Extract the (X, Y) coordinate from the center of the cell holding the provided text.  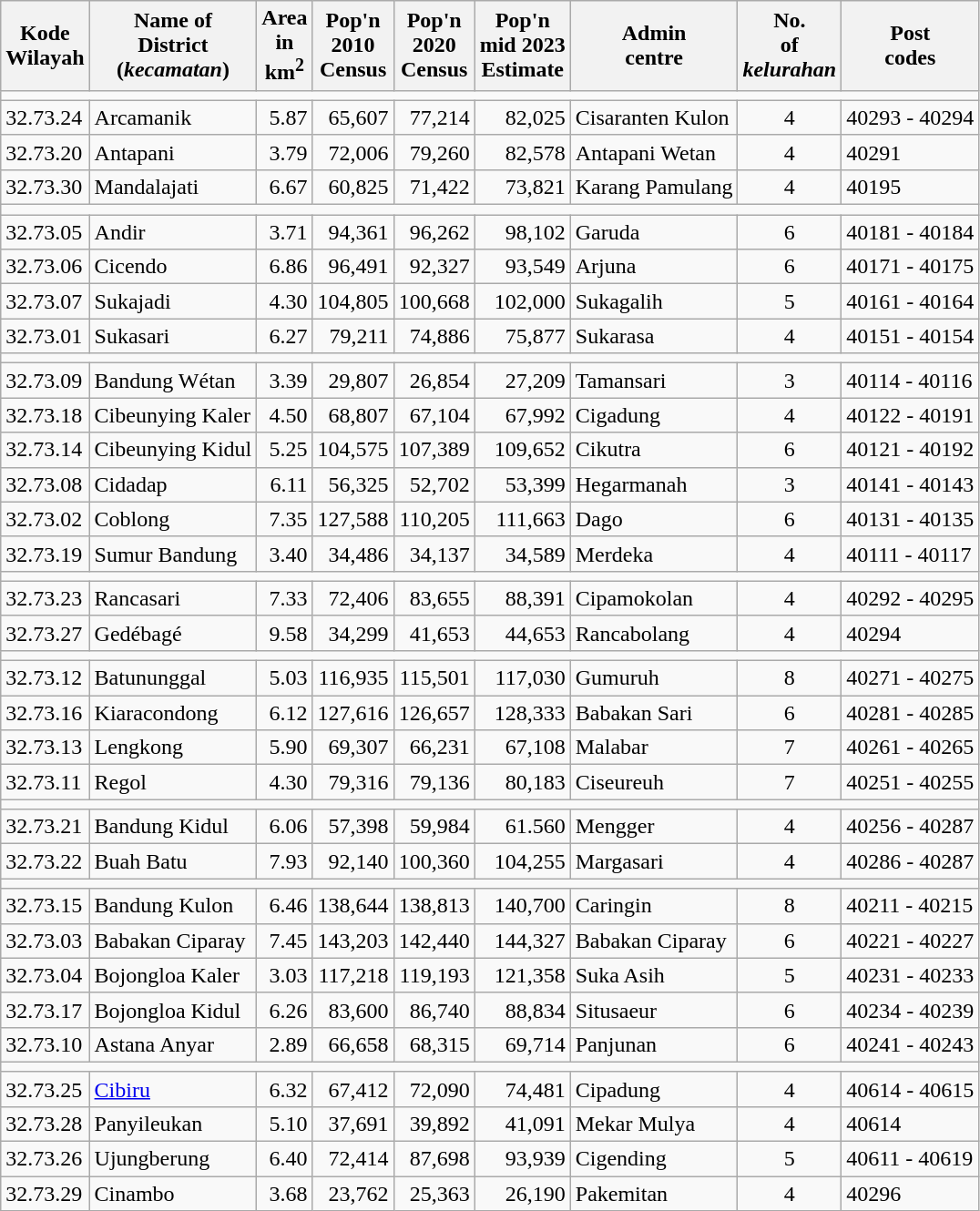
107,389 (434, 450)
Gumuruh (654, 678)
32.73.27 (46, 633)
144,327 (523, 941)
88,391 (523, 598)
41,091 (523, 1124)
Pakemitan (654, 1194)
40234 - 40239 (911, 1010)
40241 - 40243 (911, 1044)
Rancasari (173, 598)
82,578 (523, 152)
104,805 (353, 301)
32.73.18 (46, 415)
Tamansari (654, 381)
92,140 (353, 861)
126,657 (434, 713)
3.68 (284, 1194)
40261 - 40265 (911, 748)
2.89 (284, 1044)
72,414 (353, 1159)
59,984 (434, 827)
Babakan Sari (654, 713)
7.93 (284, 861)
6.32 (284, 1089)
96,491 (353, 267)
40211 - 40215 (911, 906)
40231 - 40233 (911, 975)
Dago (654, 519)
96,262 (434, 232)
Cibeunying Kaler (173, 415)
44,653 (523, 633)
32.73.17 (46, 1010)
34,137 (434, 554)
56,325 (353, 484)
40293 - 40294 (911, 117)
7.35 (284, 519)
Pop'n 2020Census (434, 46)
Bojongloa Kaler (173, 975)
32.73.23 (46, 598)
Arjuna (654, 267)
5.25 (284, 450)
88,834 (523, 1010)
40251 - 40255 (911, 782)
32.73.05 (46, 232)
32.73.19 (46, 554)
32.73.25 (46, 1089)
53,399 (523, 484)
3.79 (284, 152)
Pop'n mid 2023Estimate (523, 46)
Pop'n 2010 Census (353, 46)
Margasari (654, 861)
Postcodes (911, 46)
Ujungberung (173, 1159)
32.73.21 (46, 827)
104,575 (353, 450)
98,102 (523, 232)
Ciseureuh (654, 782)
3.71 (284, 232)
5.03 (284, 678)
82,025 (523, 117)
Karang Pamulang (654, 187)
65,607 (353, 117)
32.73.30 (46, 187)
Caringin (654, 906)
40195 (911, 187)
6.12 (284, 713)
40256 - 40287 (911, 827)
29,807 (353, 381)
6.11 (284, 484)
32.73.07 (46, 301)
79,260 (434, 152)
Sukasari (173, 336)
Bojongloa Kidul (173, 1010)
61.560 (523, 827)
Panjunan (654, 1044)
32.73.28 (46, 1124)
32.73.22 (46, 861)
26,854 (434, 381)
Astana Anyar (173, 1044)
40286 - 40287 (911, 861)
Cisaranten Kulon (654, 117)
142,440 (434, 941)
3.03 (284, 975)
Lengkong (173, 748)
Bandung Wétan (173, 381)
Gedébagé (173, 633)
116,935 (353, 678)
Cikutra (654, 450)
72,006 (353, 152)
117,218 (353, 975)
34,299 (353, 633)
127,616 (353, 713)
6.27 (284, 336)
138,813 (434, 906)
5.10 (284, 1124)
Mengger (654, 827)
32.73.06 (46, 267)
128,333 (523, 713)
Cigadung (654, 415)
75,877 (523, 336)
40161 - 40164 (911, 301)
40221 - 40227 (911, 941)
67,108 (523, 748)
Mandalajati (173, 187)
Cibiru (173, 1089)
93,549 (523, 267)
69,714 (523, 1044)
3.39 (284, 381)
Panyileukan (173, 1124)
66,658 (353, 1044)
57,398 (353, 827)
32.73.10 (46, 1044)
40294 (911, 633)
32.73.12 (46, 678)
79,316 (353, 782)
Andir (173, 232)
92,327 (434, 267)
119,193 (434, 975)
67,104 (434, 415)
32.73.02 (46, 519)
40296 (911, 1194)
34,486 (353, 554)
32.73.11 (46, 782)
Kode Wilayah (46, 46)
140,700 (523, 906)
Mekar Mulya (654, 1124)
23,762 (353, 1194)
Name of District(kecamatan) (173, 46)
Cinambo (173, 1194)
26,190 (523, 1194)
Batununggal (173, 678)
32.73.14 (46, 450)
40281 - 40285 (911, 713)
93,939 (523, 1159)
121,358 (523, 975)
32.73.29 (46, 1194)
79,211 (353, 336)
67,992 (523, 415)
Garuda (654, 232)
Bandung Kidul (173, 827)
32.73.01 (46, 336)
32.73.24 (46, 117)
32.73.09 (46, 381)
68,315 (434, 1044)
111,663 (523, 519)
117,030 (523, 678)
Area in km2 (284, 46)
32.73.03 (46, 941)
3.40 (284, 554)
7.45 (284, 941)
41,653 (434, 633)
Cidadap (173, 484)
Kiaracondong (173, 713)
40151 - 40154 (911, 336)
74,481 (523, 1089)
40181 - 40184 (911, 232)
Hegarmanah (654, 484)
77,214 (434, 117)
Suka Asih (654, 975)
Bandung Kulon (173, 906)
94,361 (353, 232)
Merdeka (654, 554)
32.73.15 (46, 906)
32.73.13 (46, 748)
67,412 (353, 1089)
Malabar (654, 748)
Regol (173, 782)
100,668 (434, 301)
69,307 (353, 748)
83,655 (434, 598)
Arcamanik (173, 117)
40141 - 40143 (911, 484)
68,807 (353, 415)
7.33 (284, 598)
9.58 (284, 633)
39,892 (434, 1124)
40614 - 40615 (911, 1089)
72,090 (434, 1089)
Cibeunying Kidul (173, 450)
32.73.20 (46, 152)
Coblong (173, 519)
52,702 (434, 484)
109,652 (523, 450)
No.ofkelurahan (790, 46)
40614 (911, 1124)
Antapani (173, 152)
5.87 (284, 117)
40121 - 40192 (911, 450)
32.73.16 (46, 713)
138,644 (353, 906)
4.50 (284, 415)
110,205 (434, 519)
Sukagalih (654, 301)
127,588 (353, 519)
Admincentre (654, 46)
40114 - 40116 (911, 381)
Sumur Bandung (173, 554)
Sukarasa (654, 336)
6.46 (284, 906)
100,360 (434, 861)
6.40 (284, 1159)
86,740 (434, 1010)
74,886 (434, 336)
80,183 (523, 782)
60,825 (353, 187)
6.67 (284, 187)
32.73.08 (46, 484)
87,698 (434, 1159)
6.26 (284, 1010)
83,600 (353, 1010)
40171 - 40175 (911, 267)
40611 - 40619 (911, 1159)
66,231 (434, 748)
104,255 (523, 861)
40271 - 40275 (911, 678)
32.73.26 (46, 1159)
27,209 (523, 381)
Cicendo (173, 267)
25,363 (434, 1194)
Cipadung (654, 1089)
Cipamokolan (654, 598)
Cigending (654, 1159)
40122 - 40191 (911, 415)
71,422 (434, 187)
6.86 (284, 267)
115,501 (434, 678)
Sukajadi (173, 301)
5.90 (284, 748)
40111 - 40117 (911, 554)
72,406 (353, 598)
6.06 (284, 827)
Situsaeur (654, 1010)
73,821 (523, 187)
37,691 (353, 1124)
34,589 (523, 554)
Antapani Wetan (654, 152)
143,203 (353, 941)
102,000 (523, 301)
Rancabolang (654, 633)
Buah Batu (173, 861)
40291 (911, 152)
79,136 (434, 782)
40292 - 40295 (911, 598)
40131 - 40135 (911, 519)
32.73.04 (46, 975)
